Return the [x, y] coordinate for the center point of the cell that contains the specified text.  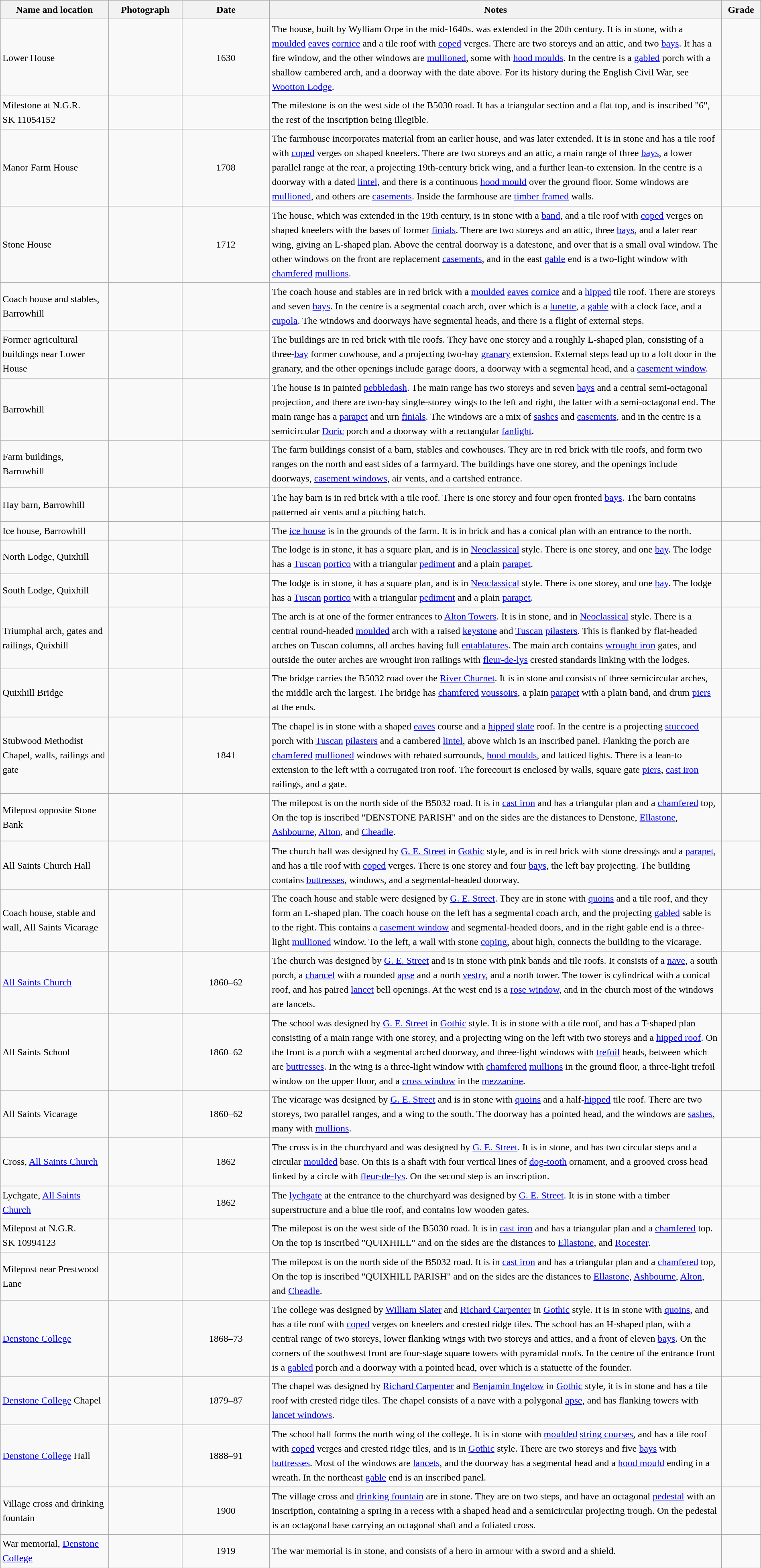
Village cross and drinking fountain [55, 1511]
Notes [495, 10]
Milepost opposite Stone Bank [55, 818]
Date [226, 10]
1888–91 [226, 1456]
1919 [226, 1551]
Quixhill Bridge [55, 693]
Denstone College [55, 1338]
Milepost at N.G.R. SK 10994123 [55, 1236]
1708 [226, 168]
Denstone College Hall [55, 1456]
All Saints Vicarage [55, 1114]
Cross, All Saints Church [55, 1162]
Lychgate, All Saints Church [55, 1202]
Former agricultural buildings near Lower House [55, 354]
Grade [741, 10]
Barrowhill [55, 409]
South Lodge, Quixhill [55, 591]
All Saints Church [55, 982]
Stone House [55, 244]
Farm buildings, Barrowhill [55, 464]
Coach house and stables, Barrowhill [55, 307]
Name and location [55, 10]
Stubwood Methodist Chapel, walls, railings and gate [55, 755]
All Saints School [55, 1052]
Lower House [55, 58]
1868–73 [226, 1338]
North Lodge, Quixhill [55, 557]
Ice house, Barrowhill [55, 530]
All Saints Church Hall [55, 865]
1900 [226, 1511]
Manor Farm House [55, 168]
1879–87 [226, 1400]
1712 [226, 244]
Milestone at N.G.R. SK 11054152 [55, 112]
Hay barn, Barrowhill [55, 505]
Denstone College Chapel [55, 1400]
1630 [226, 58]
The war memorial is in stone, and consists of a hero in armour with a sword and a shield. [495, 1551]
The ice house is in the grounds of the farm. It is in brick and has a conical plan with an entrance to the north. [495, 530]
Photograph [145, 10]
War memorial, Denstone College [55, 1551]
Milepost near Prestwood Lane [55, 1276]
Coach house, stable and wall, All Saints Vicarage [55, 920]
Triumphal arch, gates and railings, Quixhill [55, 638]
1841 [226, 755]
